Locate the cell with the specified text and output its (X, Y) center coordinate. 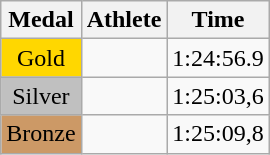
Gold (41, 58)
Silver (41, 96)
1:25:03,6 (218, 96)
Medal (41, 20)
1:25:09,8 (218, 134)
Bronze (41, 134)
Time (218, 20)
1:24:56.9 (218, 58)
Athlete (124, 20)
